Identify which cell holds the provided text, then report its [X, Y] central coordinate. 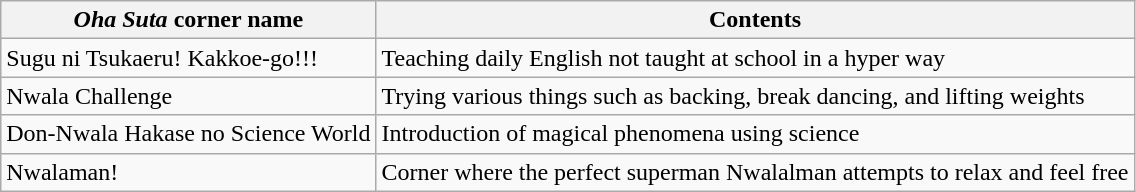
Introduction of magical phenomena using science [755, 134]
Oha Suta corner name [188, 20]
Sugu ni Tsukaeru! Kakkoe-go!!! [188, 58]
Don-Nwala Hakase no Science World [188, 134]
Nwalaman! [188, 172]
Trying various things such as backing, break dancing, and lifting weights [755, 96]
Teaching daily English not taught at school in a hyper way [755, 58]
Nwala Challenge [188, 96]
Contents [755, 20]
Corner where the perfect superman Nwalalman attempts to relax and feel free [755, 172]
